Scan for the cell matching the given text and deliver its [x, y] coordinate at center. 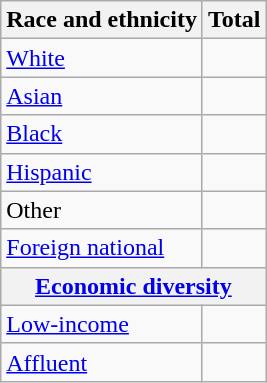
Hispanic [102, 172]
Race and ethnicity [102, 20]
Other [102, 210]
Black [102, 134]
Affluent [102, 362]
Low-income [102, 324]
Total [234, 20]
Foreign national [102, 248]
Asian [102, 96]
White [102, 58]
Economic diversity [134, 286]
